Determine the (X, Y) coordinate at the center of the cell enclosing the given text.  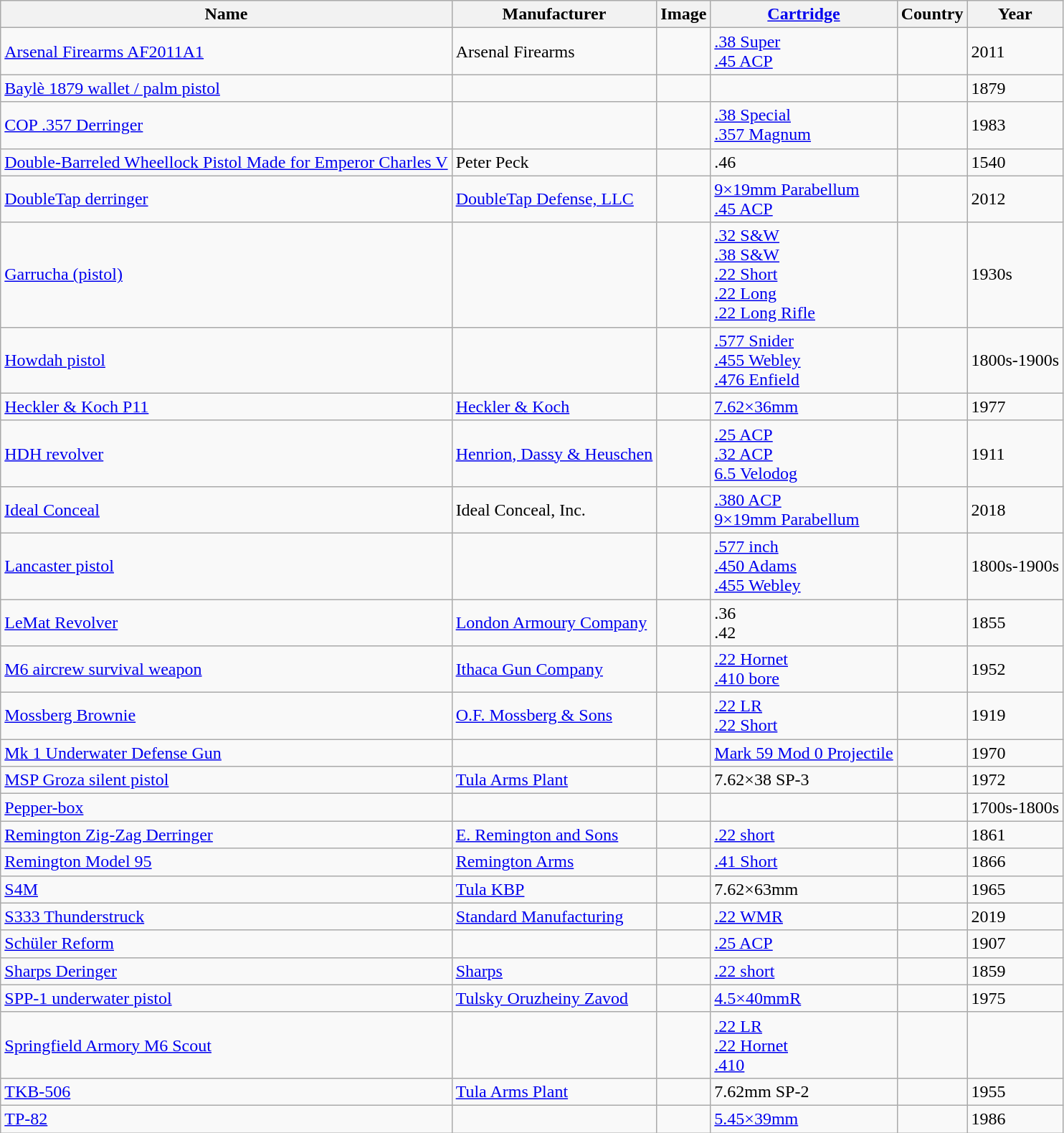
Image (684, 14)
Pepper-box (227, 807)
E. Remington and Sons (554, 835)
.46 (804, 162)
.577 Snider.455 Webley.476 Enfield (804, 360)
Year (1015, 14)
S4M (227, 889)
Ideal Conceal, Inc. (554, 509)
1930s (1015, 275)
2019 (1015, 916)
2018 (1015, 509)
.38 Special.357 Magnum (804, 125)
COP .357 Derringer (227, 125)
7.62×63mm (804, 889)
1879 (1015, 88)
Ideal Conceal (227, 509)
Remington Zig-Zag Derringer (227, 835)
9×19mm Parabellum.45 ACP (804, 199)
1977 (1015, 407)
1955 (1015, 1091)
1911 (1015, 453)
Lancaster pistol (227, 566)
HDH revolver (227, 453)
.41 Short (804, 862)
Peter Peck (554, 162)
.25 ACP (804, 944)
1859 (1015, 971)
4.5×40mmR (804, 998)
1855 (1015, 622)
Heckler & Koch P11 (227, 407)
1975 (1015, 998)
1700s-1800s (1015, 807)
MSP Groza silent pistol (227, 780)
7.62×36mm (804, 407)
1919 (1015, 716)
Sharps (554, 971)
7.62×38 SP-3 (804, 780)
1965 (1015, 889)
M6 aircrew survival weapon (227, 670)
Mossberg Brownie (227, 716)
7.62mm SP-2 (804, 1091)
Name (227, 14)
Baylè 1879 wallet / palm pistol (227, 88)
LeMat Revolver (227, 622)
Country (932, 14)
.577 inch.450 Adams.455 Webley (804, 566)
Heckler & Koch (554, 407)
O.F. Mossberg & Sons (554, 716)
Mk 1 Underwater Defense Gun (227, 753)
.38 Super.45 ACP (804, 52)
Garrucha (pistol) (227, 275)
1952 (1015, 670)
.32 S&W.38 S&W.22 Short.22 Long.22 Long Rifle (804, 275)
Tulsky Oruzheiny Zavod (554, 998)
Ithaca Gun Company (554, 670)
Remington Arms (554, 862)
DoubleTap Defense, LLC (554, 199)
Henrion, Dassy & Heuschen (554, 453)
Cartridge (804, 14)
S333 Thunderstruck (227, 916)
Arsenal Firearms AF2011A1 (227, 52)
Mark 59 Mod 0 Projectile (804, 753)
.380 ACP9×19mm Parabellum (804, 509)
.36.42 (804, 622)
.22 LR.22 Hornet.410 (804, 1045)
Standard Manufacturing (554, 916)
1861 (1015, 835)
Schüler Reform (227, 944)
.22 WMR (804, 916)
Springfield Armory M6 Scout (227, 1045)
SPP-1 underwater pistol (227, 998)
1866 (1015, 862)
TP-82 (227, 1119)
5.45×39mm (804, 1119)
1907 (1015, 944)
2012 (1015, 199)
2011 (1015, 52)
Howdah pistol (227, 360)
Remington Model 95 (227, 862)
Manufacturer (554, 14)
.25 ACP.32 ACP6.5 Velodog (804, 453)
TKB-506 (227, 1091)
Double-Barreled Wheellock Pistol Made for Emperor Charles V (227, 162)
1983 (1015, 125)
1972 (1015, 780)
1540 (1015, 162)
Sharps Deringer (227, 971)
DoubleTap derringer (227, 199)
Tula KBP (554, 889)
Arsenal Firearms (554, 52)
.22 Hornet.410 bore (804, 670)
1986 (1015, 1119)
1970 (1015, 753)
London Armoury Company (554, 622)
.22 LR.22 Short (804, 716)
